Locate the cell with the specified text and output its (X, Y) center coordinate. 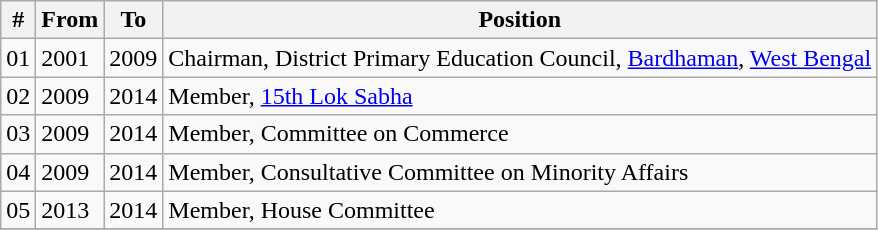
Position (520, 20)
01 (18, 58)
2013 (70, 210)
To (134, 20)
# (18, 20)
From (70, 20)
03 (18, 134)
02 (18, 96)
Member, Committee on Commerce (520, 134)
Member, Consultative Committee on Minority Affairs (520, 172)
04 (18, 172)
Chairman, District Primary Education Council, Bardhaman, West Bengal (520, 58)
Member, House Committee (520, 210)
Member, 15th Lok Sabha (520, 96)
05 (18, 210)
2001 (70, 58)
